Scan for the cell matching the given text and deliver its [X, Y] coordinate at center. 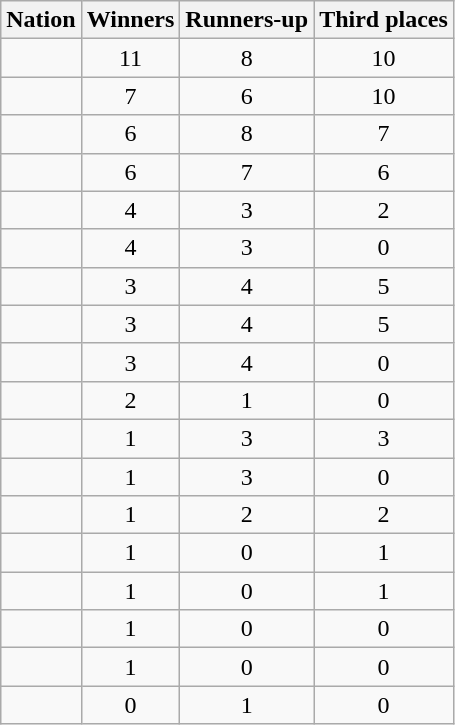
Runners-up [247, 20]
Third places [384, 20]
Winners [130, 20]
11 [130, 58]
Nation [41, 20]
